Determine the (x, y) coordinate at the center of the cell enclosing the given text.  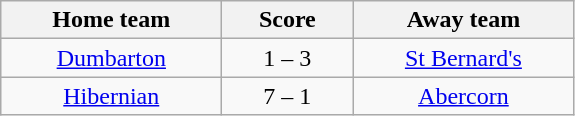
1 – 3 (288, 58)
Home team (112, 20)
Hibernian (112, 96)
Abercorn (464, 96)
St Bernard's (464, 58)
Away team (464, 20)
Score (288, 20)
7 – 1 (288, 96)
Dumbarton (112, 58)
